Locate the cell with the specified text and output its (x, y) center coordinate. 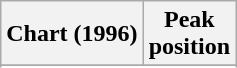
Chart (1996) (72, 34)
Peakposition (189, 34)
